Locate the cell with the specified text and output its [x, y] center coordinate. 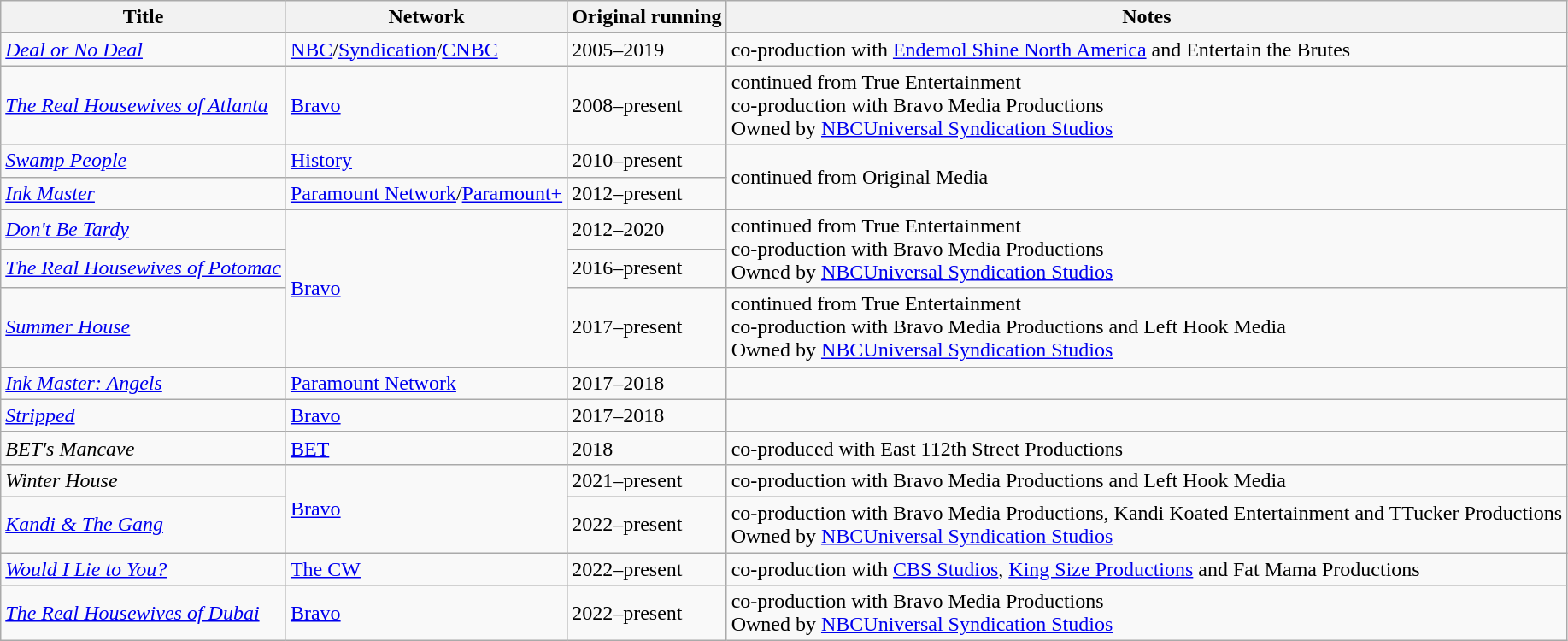
Swamp People [144, 161]
The CW [426, 568]
2016–present [647, 268]
co-production with CBS Studios, King Size Productions and Fat Mama Productions [1147, 568]
Paramount Network/Paramount+ [426, 193]
BET's Mancave [144, 448]
NBC/Syndication/CNBC [426, 50]
2012–2020 [647, 229]
History [426, 161]
2021–present [647, 480]
Kandi & The Gang [144, 525]
The Real Housewives of Atlanta [144, 105]
co-produced with East 112th Street Productions [1147, 448]
Stripped [144, 415]
2017–present [647, 327]
continued from Original Media [1147, 177]
Winter House [144, 480]
BET [426, 448]
Notes [1147, 17]
Network [426, 17]
co-production with Bravo Media ProductionsOwned by NBCUniversal Syndication Studios [1147, 614]
2010–present [647, 161]
continued from True Entertainmentco-production with Bravo Media Productions and Left Hook MediaOwned by NBCUniversal Syndication Studios [1147, 327]
co-production with Bravo Media Productions and Left Hook Media [1147, 480]
co-production with Endemol Shine North America and Entertain the Brutes [1147, 50]
2012–present [647, 193]
Don't Be Tardy [144, 229]
2008–present [647, 105]
Ink Master [144, 193]
Would I Lie to You? [144, 568]
The Real Housewives of Potomac [144, 268]
Original running [647, 17]
2018 [647, 448]
Ink Master: Angels [144, 383]
The Real Housewives of Dubai [144, 614]
Summer House [144, 327]
Paramount Network [426, 383]
co-production with Bravo Media Productions, Kandi Koated Entertainment and TTucker ProductionsOwned by NBCUniversal Syndication Studios [1147, 525]
Deal or No Deal [144, 50]
2005–2019 [647, 50]
Title [144, 17]
